Locate the cell with the specified text and output its [X, Y] center coordinate. 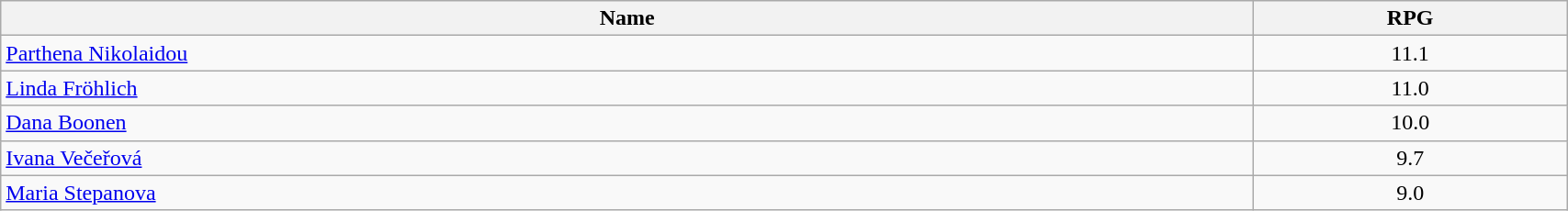
Name [627, 18]
11.0 [1411, 88]
Dana Boonen [627, 123]
11.1 [1411, 53]
Linda Fröhlich [627, 88]
Ivana Večeřová [627, 158]
Maria Stepanova [627, 193]
9.0 [1411, 193]
Parthena Nikolaidou [627, 53]
10.0 [1411, 123]
9.7 [1411, 158]
RPG [1411, 18]
